Locate the cell with the specified text and output its (X, Y) center coordinate. 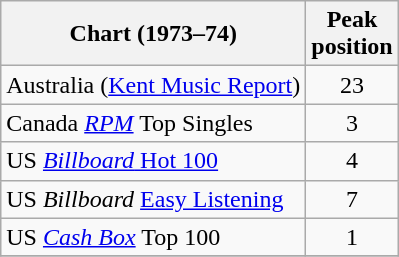
US Cash Box Top 100 (154, 237)
7 (352, 199)
1 (352, 237)
Australia (Kent Music Report) (154, 85)
Peakposition (352, 34)
US Billboard Easy Listening (154, 199)
3 (352, 123)
US Billboard Hot 100 (154, 161)
4 (352, 161)
Canada RPM Top Singles (154, 123)
Chart (1973–74) (154, 34)
23 (352, 85)
